Return [X, Y] of the center of cell containing provided text 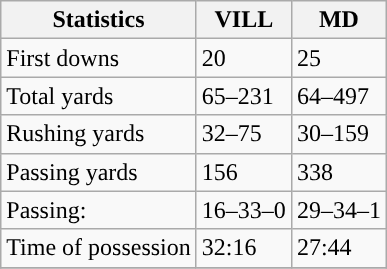
25 [338, 58]
29–34–1 [338, 210]
156 [244, 172]
Statistics [99, 20]
20 [244, 58]
32:16 [244, 248]
Time of possession [99, 248]
Rushing yards [99, 134]
27:44 [338, 248]
64–497 [338, 96]
30–159 [338, 134]
Passing: [99, 210]
32–75 [244, 134]
16–33–0 [244, 210]
Passing yards [99, 172]
Total yards [99, 96]
First downs [99, 58]
338 [338, 172]
VILL [244, 20]
65–231 [244, 96]
MD [338, 20]
